Identify which cell holds the provided text, then report its [X, Y] central coordinate. 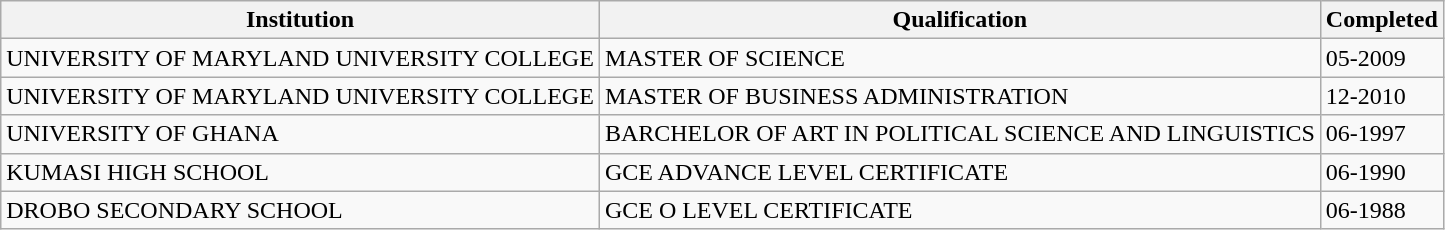
06-1990 [1382, 172]
GCE ADVANCE LEVEL CERTIFICATE [960, 172]
GCE O LEVEL CERTIFICATE [960, 210]
06-1997 [1382, 134]
BARCHELOR OF ART IN POLITICAL SCIENCE AND LINGUISTICS [960, 134]
06-1988 [1382, 210]
UNIVERSITY OF GHANA [300, 134]
Completed [1382, 20]
MASTER OF BUSINESS ADMINISTRATION [960, 96]
DROBO SECONDARY SCHOOL [300, 210]
05-2009 [1382, 58]
KUMASI HIGH SCHOOL [300, 172]
Qualification [960, 20]
12-2010 [1382, 96]
MASTER OF SCIENCE [960, 58]
Institution [300, 20]
